Search for the cell housing the specified text and yield its [X, Y] center coordinate. 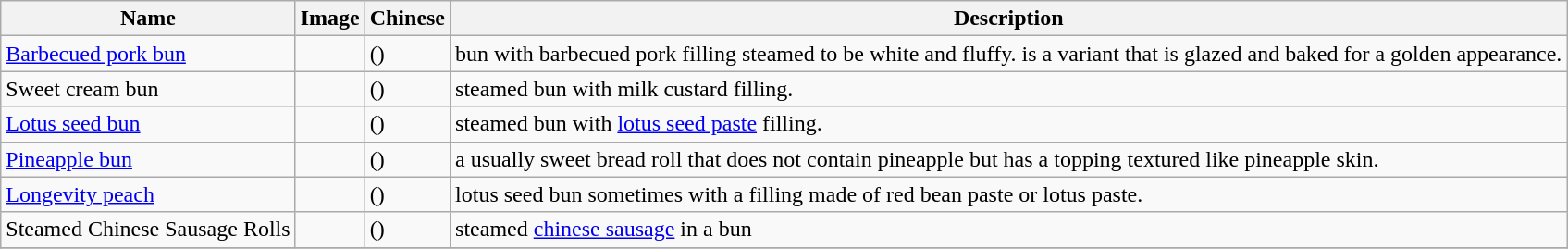
bun with barbecued pork filling steamed to be white and fluffy. is a variant that is glazed and baked for a golden appearance. [1008, 54]
Sweet cream bun [148, 89]
lotus seed bun sometimes with a filling made of red bean paste or lotus paste. [1008, 194]
steamed bun with lotus seed paste filling. [1008, 124]
Name [148, 19]
Image [329, 19]
Chinese [407, 19]
Pineapple bun [148, 159]
Longevity peach [148, 194]
a usually sweet bread roll that does not contain pineapple but has a topping textured like pineapple skin. [1008, 159]
Description [1008, 19]
Steamed Chinese Sausage Rolls [148, 230]
steamed bun with milk custard filling. [1008, 89]
steamed chinese sausage in a bun [1008, 230]
Barbecued pork bun [148, 54]
Lotus seed bun [148, 124]
